Identify which cell holds the provided text, then report its [x, y] central coordinate. 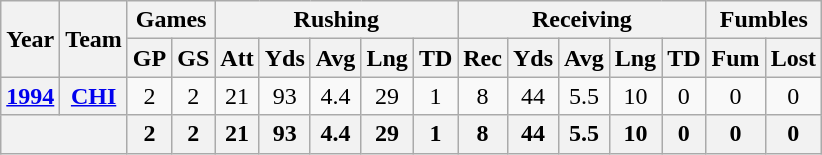
GS [194, 58]
Lost [793, 58]
Receiving [582, 20]
Year [30, 39]
Fum [736, 58]
Rec [483, 58]
GP [149, 58]
CHI [94, 96]
Att [237, 58]
Rushing [336, 20]
Team [94, 39]
1994 [30, 96]
Games [170, 20]
Fumbles [764, 20]
